Search for the cell housing the specified text and yield its [x, y] center coordinate. 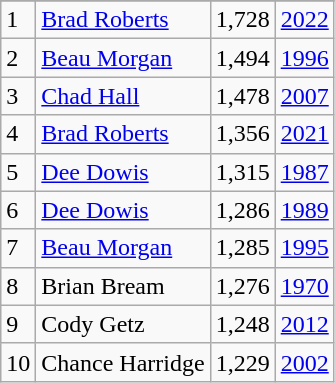
5 [18, 172]
1,478 [242, 96]
9 [18, 324]
Chad Hall [123, 96]
Cody Getz [123, 324]
1 [18, 20]
2 [18, 58]
4 [18, 134]
1,286 [242, 210]
8 [18, 286]
2007 [304, 96]
7 [18, 248]
6 [18, 210]
1,494 [242, 58]
1,248 [242, 324]
Brian Bream [123, 286]
1996 [304, 58]
2022 [304, 20]
1,229 [242, 362]
2002 [304, 362]
1995 [304, 248]
1989 [304, 210]
1970 [304, 286]
1,276 [242, 286]
10 [18, 362]
1,728 [242, 20]
1,285 [242, 248]
Chance Harridge [123, 362]
1987 [304, 172]
1,315 [242, 172]
2021 [304, 134]
1,356 [242, 134]
2012 [304, 324]
3 [18, 96]
